Return the [x, y] coordinate for the center point of the cell that contains the specified text.  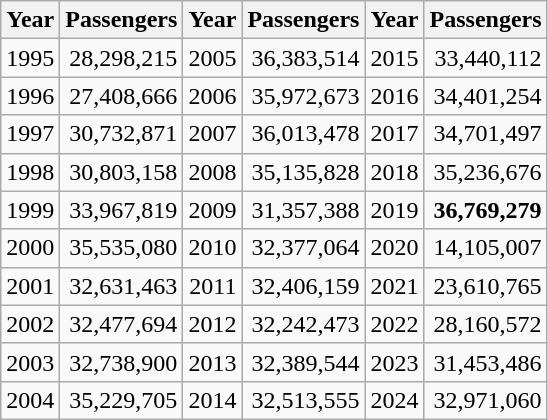
2018 [394, 172]
33,440,112 [486, 58]
30,732,871 [122, 134]
2002 [30, 324]
2009 [212, 210]
32,513,555 [304, 400]
2003 [30, 362]
30,803,158 [122, 172]
2007 [212, 134]
32,477,694 [122, 324]
2008 [212, 172]
2013 [212, 362]
31,453,486 [486, 362]
36,769,279 [486, 210]
2015 [394, 58]
2017 [394, 134]
2004 [30, 400]
31,357,388 [304, 210]
2005 [212, 58]
35,135,828 [304, 172]
2014 [212, 400]
1996 [30, 96]
2000 [30, 248]
35,972,673 [304, 96]
23,610,765 [486, 286]
32,377,064 [304, 248]
32,738,900 [122, 362]
2006 [212, 96]
14,105,007 [486, 248]
28,298,215 [122, 58]
32,406,159 [304, 286]
36,383,514 [304, 58]
1997 [30, 134]
32,389,544 [304, 362]
28,160,572 [486, 324]
2010 [212, 248]
2023 [394, 362]
34,401,254 [486, 96]
32,631,463 [122, 286]
32,242,473 [304, 324]
2022 [394, 324]
2021 [394, 286]
1999 [30, 210]
2020 [394, 248]
35,236,676 [486, 172]
2012 [212, 324]
32,971,060 [486, 400]
34,701,497 [486, 134]
27,408,666 [122, 96]
1998 [30, 172]
2016 [394, 96]
1995 [30, 58]
36,013,478 [304, 134]
2019 [394, 210]
2024 [394, 400]
33,967,819 [122, 210]
35,535,080 [122, 248]
35,229,705 [122, 400]
2001 [30, 286]
2011 [212, 286]
